Find where the given text appears and provide that cell's center as [X, Y] coordinate. 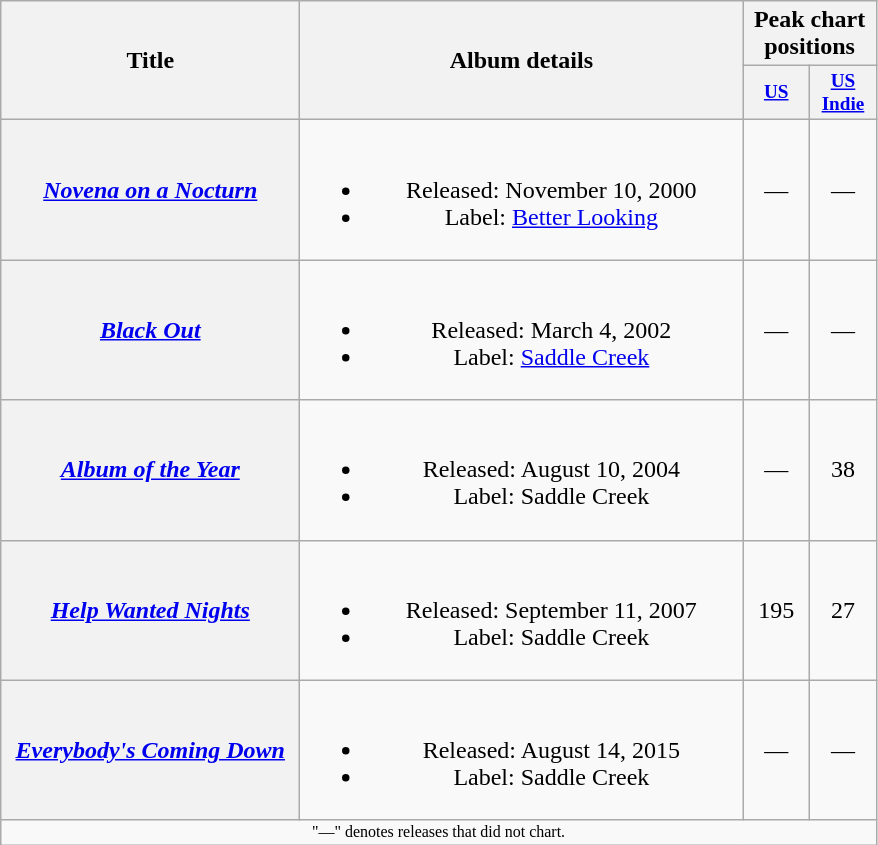
Album of the Year [150, 470]
Title [150, 60]
Released: September 11, 2007Label: Saddle Creek [522, 610]
195 [776, 610]
Peak chart positions [810, 34]
Novena on a Nocturn [150, 190]
Released: March 4, 2002Label: Saddle Creek [522, 330]
"—" denotes releases that did not chart. [439, 832]
Black Out [150, 330]
Released: November 10, 2000Label: Better Looking [522, 190]
27 [844, 610]
38 [844, 470]
US [776, 93]
Album details [522, 60]
USIndie [844, 93]
Everybody's Coming Down [150, 750]
Released: August 10, 2004Label: Saddle Creek [522, 470]
Released: August 14, 2015Label: Saddle Creek [522, 750]
Help Wanted Nights [150, 610]
